Pinpoint the cell where the given text exists, returning its [x, y] midpoint coordinate. 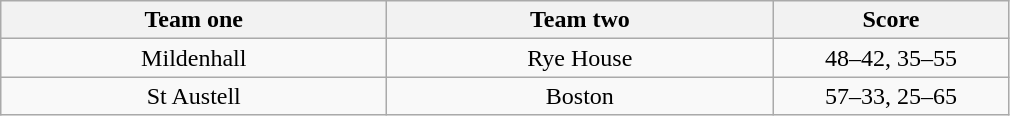
Mildenhall [194, 58]
St Austell [194, 96]
48–42, 35–55 [891, 58]
Boston [580, 96]
Rye House [580, 58]
Team two [580, 20]
57–33, 25–65 [891, 96]
Team one [194, 20]
Score [891, 20]
